Capture the cell that displays the provided text and extract its (X, Y) central coordinate. 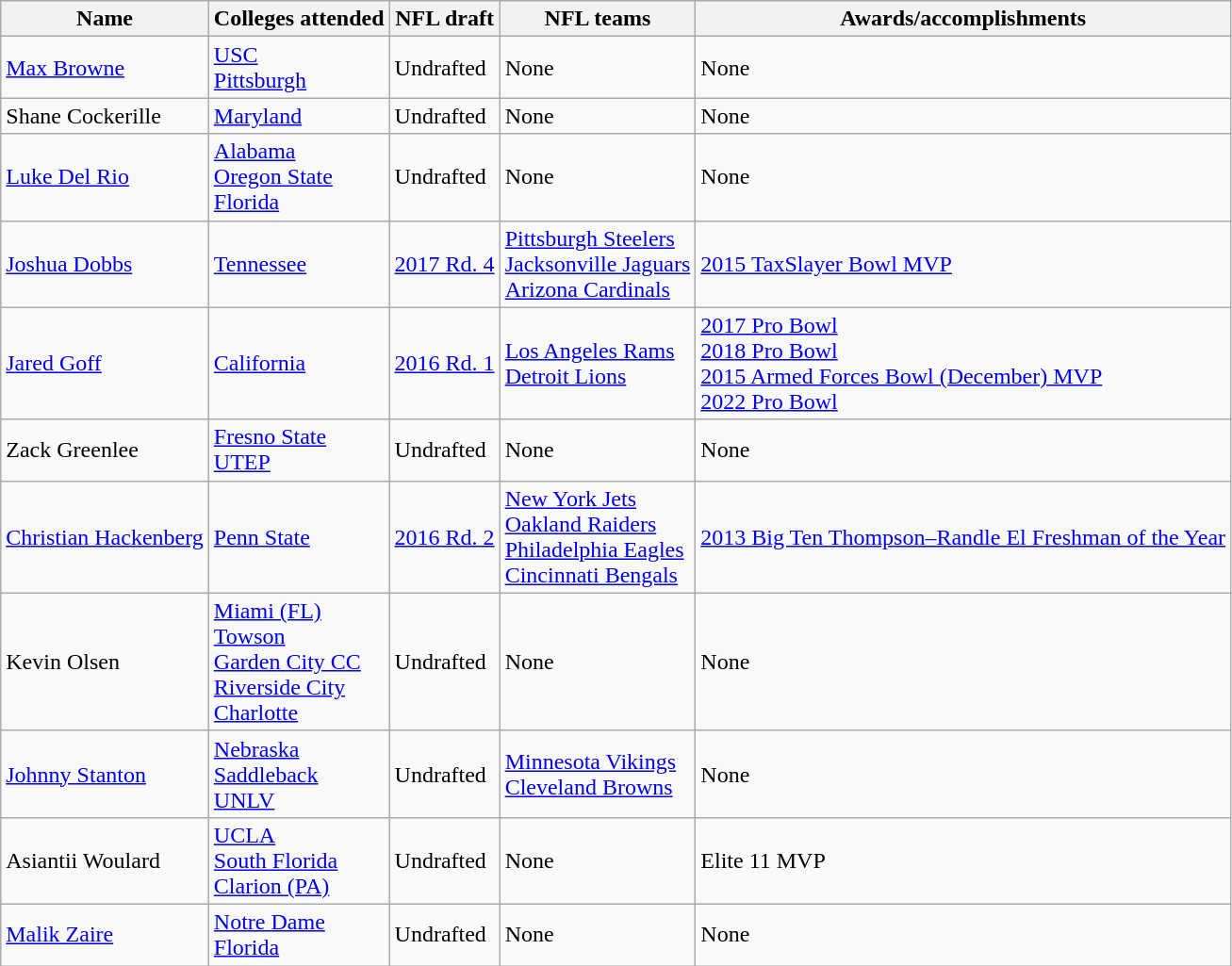
2016 Rd. 2 (445, 537)
Zack Greenlee (106, 450)
2017 Pro Bowl2018 Pro Bowl2015 Armed Forces Bowl (December) MVP2022 Pro Bowl (963, 364)
Miami (FL)TowsonGarden City CCRiverside CityCharlotte (299, 662)
Kevin Olsen (106, 662)
Shane Cockerille (106, 116)
2017 Rd. 4 (445, 264)
Elite 11 MVP (963, 860)
Johnny Stanton (106, 774)
AlabamaOregon StateFlorida (299, 177)
Max Browne (106, 68)
2015 TaxSlayer Bowl MVP (963, 264)
Awards/accomplishments (963, 19)
Maryland (299, 116)
Colleges attended (299, 19)
Luke Del Rio (106, 177)
Name (106, 19)
2013 Big Ten Thompson–Randle El Freshman of the Year (963, 537)
Asiantii Woulard (106, 860)
Malik Zaire (106, 935)
New York JetsOakland RaidersPhiladelphia EaglesCincinnati Bengals (598, 537)
Los Angeles RamsDetroit Lions (598, 364)
NebraskaSaddlebackUNLV (299, 774)
Fresno StateUTEP (299, 450)
Jared Goff (106, 364)
Pittsburgh SteelersJacksonville Jaguars Arizona Cardinals (598, 264)
Tennessee (299, 264)
Christian Hackenberg (106, 537)
California (299, 364)
Minnesota VikingsCleveland Browns (598, 774)
USCPittsburgh (299, 68)
NFL draft (445, 19)
2016 Rd. 1 (445, 364)
Penn State (299, 537)
NFL teams (598, 19)
Notre DameFlorida (299, 935)
Joshua Dobbs (106, 264)
UCLASouth FloridaClarion (PA) (299, 860)
